Provide the [x, y] coordinate of the cell's center where the given text is located.  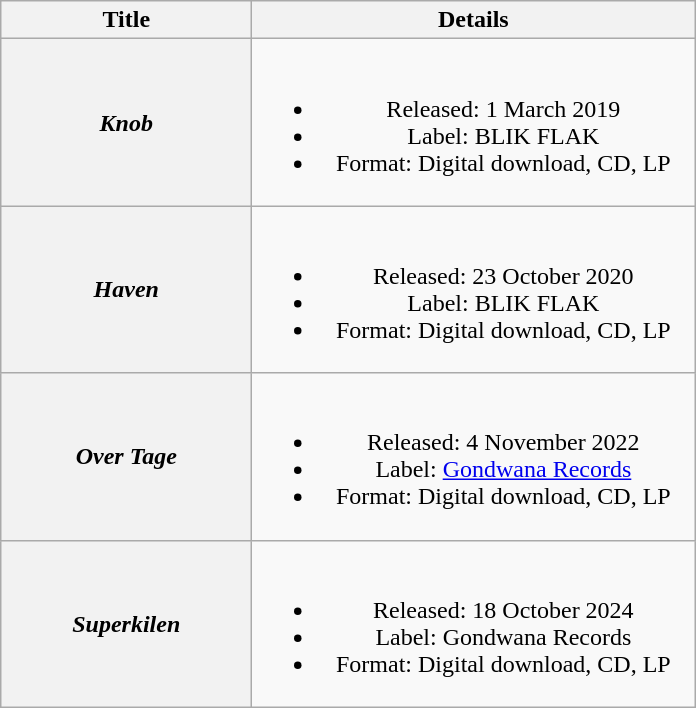
Title [126, 20]
Released: 4 November 2022Label: Gondwana RecordsFormat: Digital download, CD, LP [474, 456]
Details [474, 20]
Over Tage [126, 456]
Superkilen [126, 624]
Released: 23 October 2020Label: BLIK FLAKFormat: Digital download, CD, LP [474, 290]
Knob [126, 122]
Released: 1 March 2019Label: BLIK FLAKFormat: Digital download, CD, LP [474, 122]
Haven [126, 290]
Released: 18 October 2024Label: Gondwana RecordsFormat: Digital download, CD, LP [474, 624]
